Capture the cell that displays the provided text and extract its (x, y) central coordinate. 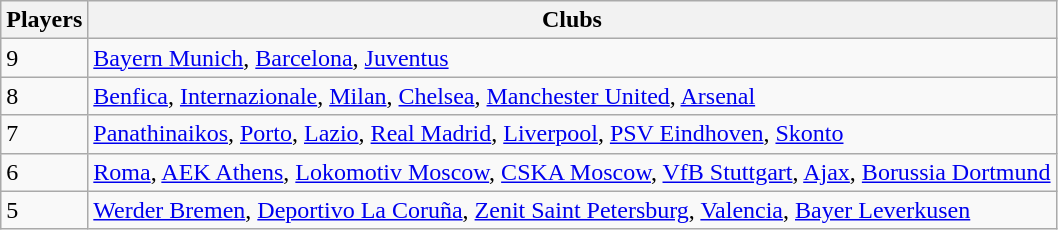
5 (44, 210)
6 (44, 172)
7 (44, 134)
Clubs (572, 20)
8 (44, 96)
9 (44, 58)
Panathinaikos, Porto, Lazio, Real Madrid, Liverpool, PSV Eindhoven, Skonto (572, 134)
Roma, AEK Athens, Lokomotiv Moscow, CSKA Moscow, VfB Stuttgart, Ajax, Borussia Dortmund (572, 172)
Bayern Munich, Barcelona, Juventus (572, 58)
Benfica, Internazionale, Milan, Chelsea, Manchester United, Arsenal (572, 96)
Players (44, 20)
Werder Bremen, Deportivo La Coruña, Zenit Saint Petersburg, Valencia, Bayer Leverkusen (572, 210)
